Pinpoint the cell where the given text exists, returning its (X, Y) midpoint coordinate. 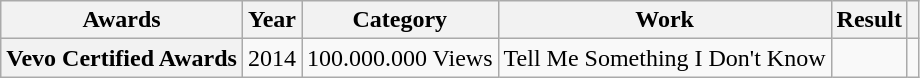
Awards (122, 20)
Result (869, 20)
100.000.000 Views (400, 58)
Tell Me Something I Don't Know (664, 58)
2014 (272, 58)
Work (664, 20)
Category (400, 20)
Year (272, 20)
Vevo Certified Awards (122, 58)
